Detect which cell encompasses the target text, then output its (x, y) center coordinate. 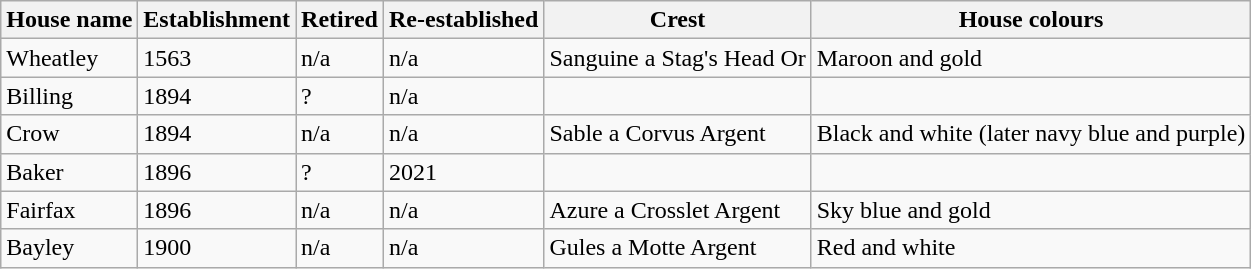
1900 (217, 248)
Maroon and gold (1031, 58)
Sanguine a Stag's Head Or (678, 58)
Red and white (1031, 248)
Establishment (217, 20)
Wheatley (70, 58)
Billing (70, 96)
Gules a Motte Argent (678, 248)
Re-established (464, 20)
Sable a Corvus Argent (678, 134)
Bayley (70, 248)
Azure a Crosslet Argent (678, 210)
Crest (678, 20)
Sky blue and gold (1031, 210)
Fairfax (70, 210)
Black and white (later navy blue and purple) (1031, 134)
House name (70, 20)
1563 (217, 58)
Crow (70, 134)
2021 (464, 172)
Retired (340, 20)
House colours (1031, 20)
Baker (70, 172)
